Search for the cell housing the specified text and yield its (x, y) center coordinate. 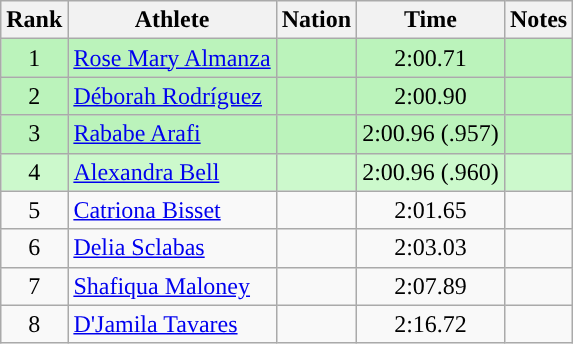
2:03.03 (431, 248)
5 (34, 210)
2:00.90 (431, 96)
Delia Sclabas (172, 248)
D'Jamila Tavares (172, 324)
3 (34, 134)
2:16.72 (431, 324)
8 (34, 324)
2:00.96 (.960) (431, 172)
Alexandra Bell (172, 172)
Rababe Arafi (172, 134)
Notes (538, 20)
2:01.65 (431, 210)
1 (34, 58)
2 (34, 96)
Athlete (172, 20)
Shafiqua Maloney (172, 286)
Nation (316, 20)
2:00.96 (.957) (431, 134)
Rank (34, 20)
2:07.89 (431, 286)
Rose Mary Almanza (172, 58)
6 (34, 248)
4 (34, 172)
Déborah Rodríguez (172, 96)
7 (34, 286)
2:00.71 (431, 58)
Catriona Bisset (172, 210)
Time (431, 20)
